Capture the cell that displays the provided text and extract its (x, y) central coordinate. 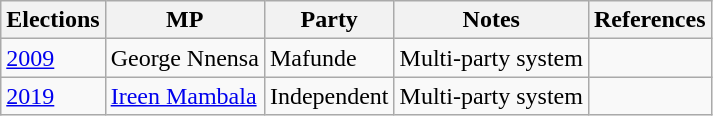
Independent (329, 96)
2009 (53, 58)
MP (184, 20)
Ireen Mambala (184, 96)
Mafunde (329, 58)
Elections (53, 20)
2019 (53, 96)
Notes (491, 20)
References (650, 20)
Party (329, 20)
George Nnensa (184, 58)
